Return (X, Y) of the center of cell containing provided text 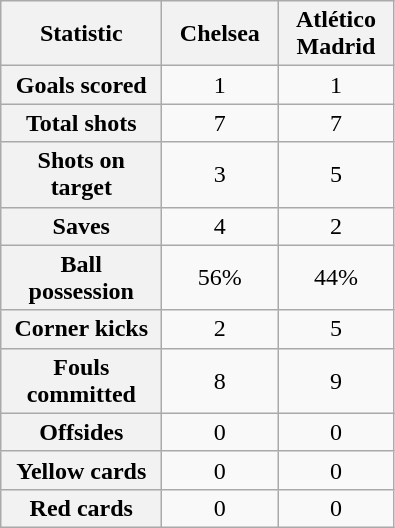
Fouls committed (82, 380)
Chelsea (220, 34)
4 (220, 226)
Offsides (82, 432)
Shots on target (82, 174)
Yellow cards (82, 470)
9 (336, 380)
Saves (82, 226)
56% (220, 278)
3 (220, 174)
Goals scored (82, 85)
Ball possession (82, 278)
8 (220, 380)
Atlético Madrid (336, 34)
Statistic (82, 34)
44% (336, 278)
Total shots (82, 123)
Corner kicks (82, 329)
Red cards (82, 508)
